Determine the [x, y] coordinate at the center of the cell enclosing the given text.  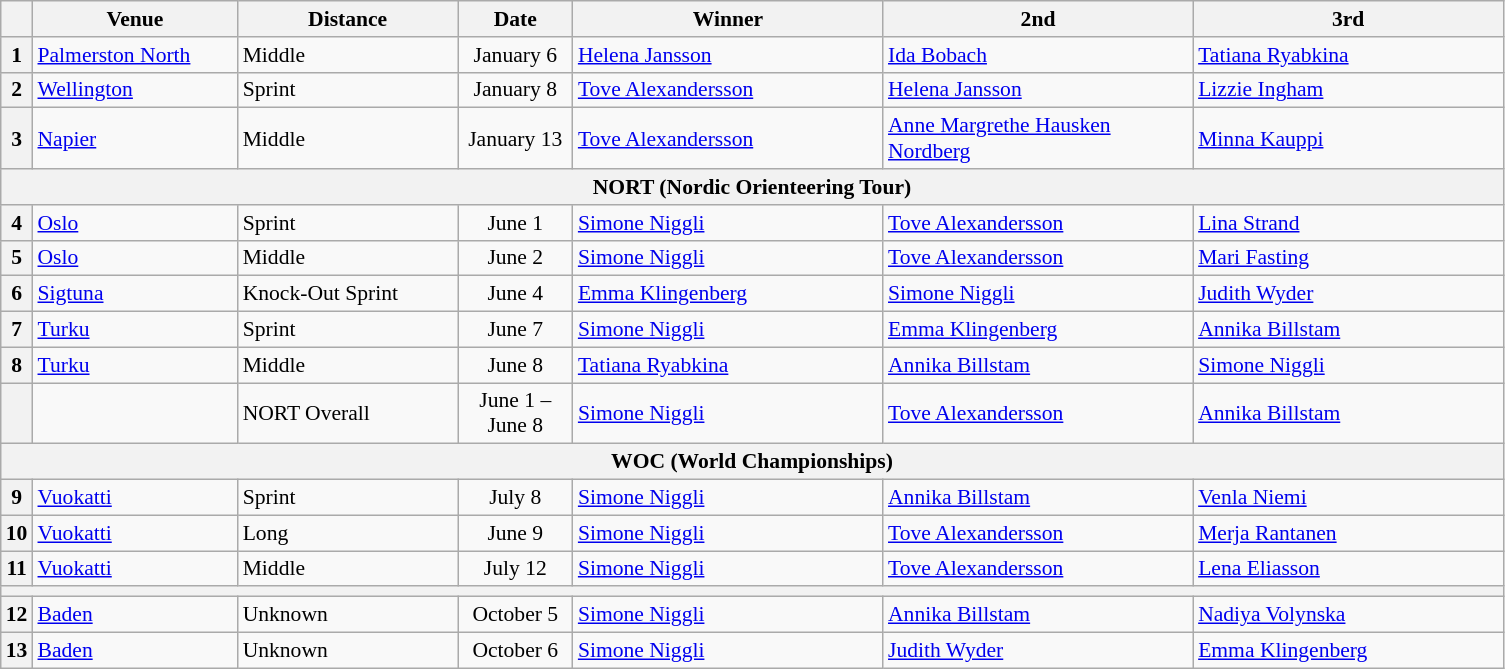
Knock-Out Sprint [348, 294]
January 6 [516, 55]
2 [17, 90]
Long [348, 533]
October 5 [516, 615]
June 1 – June 8 [516, 414]
4 [17, 223]
Sigtuna [134, 294]
10 [17, 533]
October 6 [516, 650]
Winner [728, 19]
Wellington [134, 90]
9 [17, 498]
Palmerston North [134, 55]
June 7 [516, 330]
WOC (World Championships) [752, 462]
Nadiya Volynska [1348, 615]
Lina Strand [1348, 223]
NORT Overall [348, 414]
8 [17, 365]
Distance [348, 19]
Lena Eliasson [1348, 569]
Merja Rantanen [1348, 533]
July 8 [516, 498]
Ida Bobach [1038, 55]
7 [17, 330]
2nd [1038, 19]
3rd [1348, 19]
11 [17, 569]
July 12 [516, 569]
June 1 [516, 223]
5 [17, 258]
1 [17, 55]
3 [17, 138]
January 8 [516, 90]
Venue [134, 19]
January 13 [516, 138]
6 [17, 294]
13 [17, 650]
Napier [134, 138]
Minna Kauppi [1348, 138]
June 8 [516, 365]
June 4 [516, 294]
Mari Fasting [1348, 258]
June 2 [516, 258]
June 9 [516, 533]
12 [17, 615]
NORT (Nordic Orienteering Tour) [752, 187]
Venla Niemi [1348, 498]
Lizzie Ingham [1348, 90]
Anne Margrethe Hausken Nordberg [1038, 138]
Date [516, 19]
